Locate the cell with the specified text and output its (x, y) center coordinate. 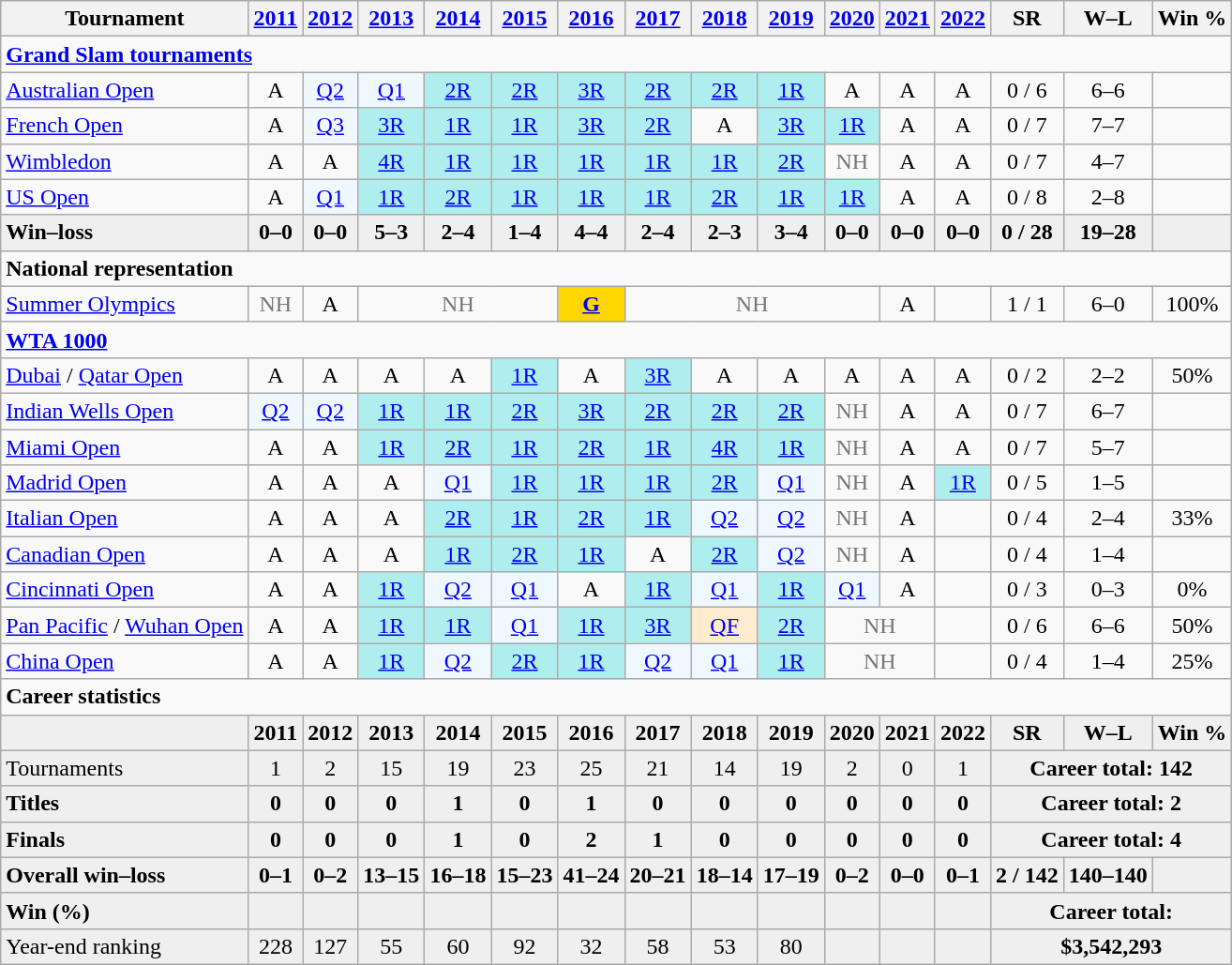
Finals (125, 839)
2 / 142 (1027, 875)
32 (591, 946)
Tournaments (125, 768)
21 (658, 768)
$3,542,293 (1110, 946)
41–24 (591, 875)
5–3 (392, 233)
Year-end ranking (125, 946)
33% (1193, 519)
0 / 8 (1027, 197)
Madrid Open (125, 483)
QF (724, 626)
Career total: 2 (1110, 804)
2–2 (1108, 375)
Q3 (330, 126)
Titles (125, 804)
20–21 (658, 875)
Career total: 4 (1110, 839)
2–3 (724, 233)
25 (591, 768)
16–18 (458, 875)
Miami Open (125, 447)
19–28 (1108, 233)
Pan Pacific / Wuhan Open (125, 626)
National representation (617, 268)
58 (658, 946)
100% (1193, 304)
140–140 (1108, 875)
2–8 (1108, 197)
Cincinnati Open (125, 590)
6–7 (1108, 411)
3–4 (791, 233)
80 (791, 946)
1 / 1 (1027, 304)
Wimbledon (125, 161)
0% (1193, 590)
1–5 (1108, 483)
US Open (125, 197)
4–4 (591, 233)
Canadian Open (125, 554)
6–0 (1108, 304)
Summer Olympics (125, 304)
Australian Open (125, 90)
Indian Wells Open (125, 411)
0 / 28 (1027, 233)
17–19 (791, 875)
Win–loss (125, 233)
60 (458, 946)
Grand Slam tournaments (617, 54)
15–23 (525, 875)
127 (330, 946)
53 (724, 946)
Career total: (1110, 911)
French Open (125, 126)
15 (392, 768)
18–14 (724, 875)
G (591, 304)
5–7 (1108, 447)
Tournament (125, 19)
0 / 5 (1027, 483)
China Open (125, 661)
Career total: 142 (1110, 768)
Career statistics (617, 697)
55 (392, 946)
Italian Open (125, 519)
0 / 2 (1027, 375)
92 (525, 946)
Overall win–loss (125, 875)
25% (1193, 661)
0 / 3 (1027, 590)
228 (276, 946)
Win (%) (125, 911)
7–7 (1108, 126)
13–15 (392, 875)
4–7 (1108, 161)
WTA 1000 (617, 339)
14 (724, 768)
Dubai / Qatar Open (125, 375)
0–3 (1108, 590)
23 (525, 768)
